From the cell containing the given text, extract its center point as [x, y] coordinate. 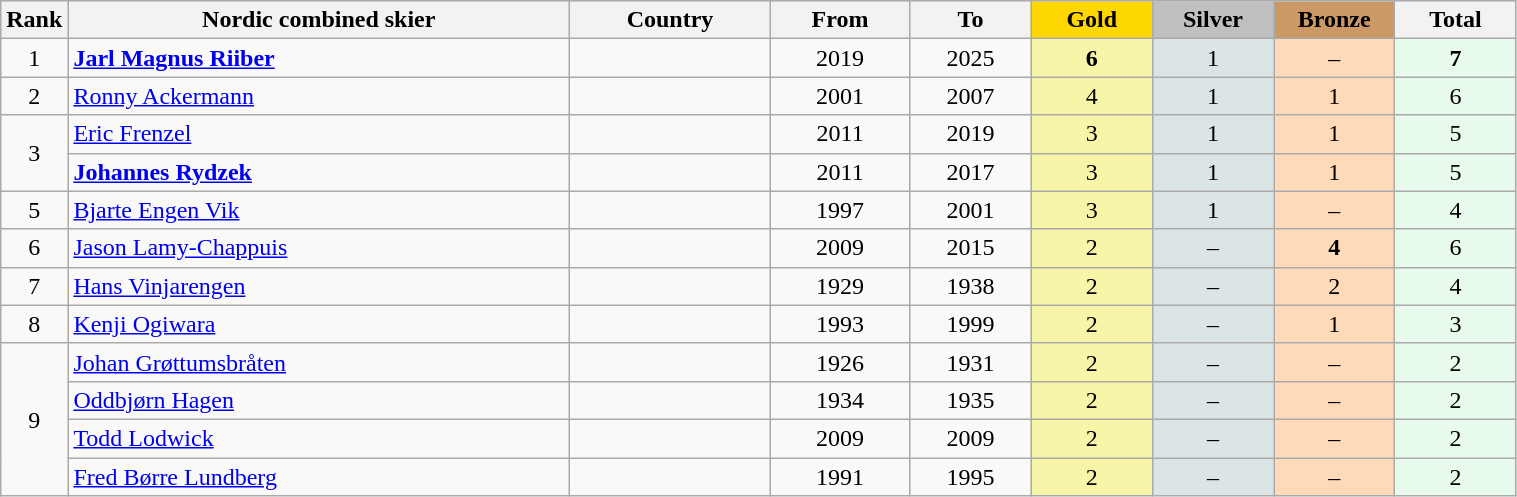
1931 [970, 362]
Oddbjørn Hagen [319, 400]
Gold [1092, 20]
1934 [840, 400]
9 [34, 419]
Rank [34, 20]
Silver [1212, 20]
1938 [970, 286]
Fred Børre Lundberg [319, 477]
1995 [970, 477]
1926 [840, 362]
Kenji Ogiwara [319, 324]
To [970, 20]
2017 [970, 172]
2025 [970, 58]
Eric Frenzel [319, 134]
1991 [840, 477]
Johannes Rydzek [319, 172]
8 [34, 324]
Total [1456, 20]
1929 [840, 286]
Johan Grøttumsbråten [319, 362]
Jason Lamy-Chappuis [319, 248]
1999 [970, 324]
Country [670, 20]
Todd Lodwick [319, 438]
Jarl Magnus Riiber [319, 58]
Ronny Ackermann [319, 96]
2015 [970, 248]
1997 [840, 210]
From [840, 20]
Nordic combined skier [319, 20]
Bronze [1334, 20]
Hans Vinjarengen [319, 286]
2007 [970, 96]
Bjarte Engen Vik [319, 210]
1935 [970, 400]
1993 [840, 324]
